Provide the (x, y) coordinate of the cell's center where the given text is located.  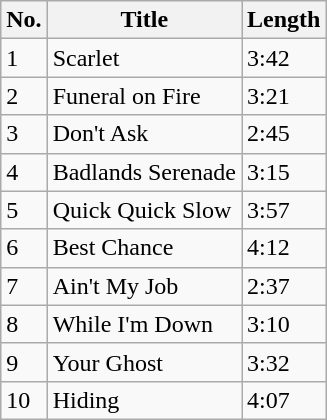
9 (24, 362)
Quick Quick Slow (144, 210)
While I'm Down (144, 324)
Funeral on Fire (144, 96)
Hiding (144, 400)
3:21 (284, 96)
3:10 (284, 324)
Scarlet (144, 58)
Best Chance (144, 248)
Badlands Serenade (144, 172)
8 (24, 324)
Ain't My Job (144, 286)
10 (24, 400)
2:45 (284, 134)
Length (284, 20)
4 (24, 172)
2 (24, 96)
4:12 (284, 248)
3:32 (284, 362)
1 (24, 58)
3:15 (284, 172)
No. (24, 20)
5 (24, 210)
6 (24, 248)
3:42 (284, 58)
7 (24, 286)
3 (24, 134)
4:07 (284, 400)
3:57 (284, 210)
Don't Ask (144, 134)
Your Ghost (144, 362)
Title (144, 20)
2:37 (284, 286)
